Locate the cell with the specified text and output its (x, y) center coordinate. 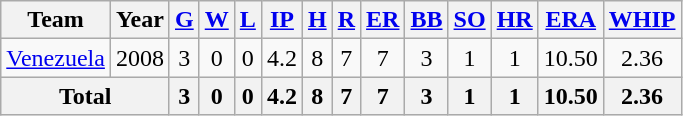
HR (514, 20)
Venezuela (56, 58)
BB (426, 20)
G (184, 20)
Year (140, 20)
ER (383, 20)
H (317, 20)
2008 (140, 58)
IP (282, 20)
WHIP (642, 20)
L (248, 20)
ERA (570, 20)
Team (56, 20)
Total (86, 96)
R (346, 20)
W (216, 20)
SO (470, 20)
